Determine the [x, y] coordinate at the center of the cell enclosing the given text.  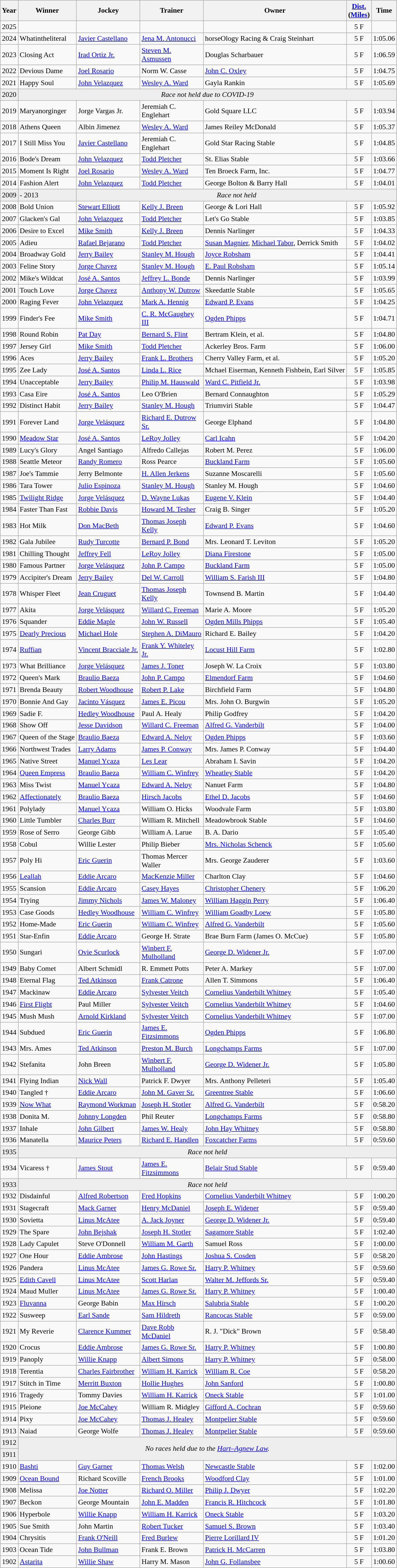
Touch Love [47, 290]
1:00.60 [384, 1562]
John Hastings [171, 1256]
Jean Cruguet [108, 594]
Albin Jimenez [108, 127]
Ward C. Pitfield Jr. [275, 382]
Show Off [47, 725]
John Breen [108, 1065]
1969 [9, 714]
1:03.66 [384, 159]
1910 [9, 1467]
William S. Farish III [275, 578]
1931 [9, 1208]
Ovie Scurlock [108, 952]
1:00.00 [384, 1244]
Joe's Tammie [47, 474]
Henry McDaniel [171, 1208]
1906 [9, 1514]
Sue Smith [47, 1526]
Robert Woodhouse [108, 690]
Patrick F. Dwyer [171, 1081]
1:03.99 [384, 279]
Preston M. Burch [171, 1049]
2016 [9, 159]
1944 [9, 1032]
Clarence Kummer [108, 1331]
1951 [9, 936]
1992 [9, 406]
D. Wayne Lukas [171, 498]
1:04.47 [384, 406]
1973 [9, 666]
Gayla Rankin [275, 83]
Jacinto Vásquez [108, 702]
1953 [9, 912]
John Hay Whitney [275, 1128]
Casey Hayes [171, 889]
0:59.00 [384, 1316]
John M. Gaver Sr. [171, 1093]
Famous Partner [47, 566]
Pierre Lorillard IV [275, 1538]
Francis R. Hitchcock [275, 1503]
Woodvale Farm [275, 809]
Miss Twist [47, 785]
Joseph W. La Croix [275, 666]
Anthony W. Dutrow [171, 290]
John C. Oxley [275, 71]
Del W. Carroll [171, 578]
1945 [9, 1016]
1:05.06 [384, 39]
John Bejshak [108, 1232]
1:04.71 [384, 319]
Larry Adams [108, 749]
John Gilbert [108, 1128]
Rudy Turcotte [108, 542]
1980 [9, 566]
Pat Day [108, 335]
Round Robin [47, 335]
John G. Follansbee [275, 1562]
Birchfield Farm [275, 690]
1:06.20 [384, 889]
1:06.59 [384, 55]
Bashti [47, 1467]
Baby Comet [47, 969]
Accipiter's Dream [47, 578]
1981 [9, 554]
James J. Toner [171, 666]
Philip Godfrey [275, 714]
Hot Milk [47, 526]
Susweep [47, 1316]
Philip M. Hauswald [171, 382]
Jorge Vargas Jr. [108, 111]
1927 [9, 1256]
Albert Simons [171, 1360]
Now What [47, 1105]
1982 [9, 542]
Scansion [47, 889]
Ocean Bound [47, 1478]
1948 [9, 981]
Foxcatcher Farms [275, 1140]
One Hour [47, 1256]
Astarita [47, 1562]
Howard M. Tesher [171, 510]
Robert M. Perez [275, 450]
2014 [9, 183]
1:00.40 [384, 1291]
R. J. "Dick" Brown [275, 1331]
1961 [9, 809]
1909 [9, 1478]
What Brilliance [47, 666]
Brenda Beauty [47, 690]
Scott Harlan [171, 1280]
1925 [9, 1280]
1929 [9, 1232]
Locust Hill Farm [275, 650]
2009 [9, 195]
1998 [9, 335]
Desire to Excel [47, 231]
Randy Romero [108, 462]
Richard O. Miller [171, 1491]
Frank O'Neill [108, 1538]
2025 [9, 27]
1950 [9, 952]
1936 [9, 1140]
1932 [9, 1196]
1965 [9, 761]
Ten Broeck Farm, Inc. [275, 171]
Skeedattle Stable [275, 290]
1916 [9, 1395]
0:58.00 [384, 1360]
William Goadby Loew [275, 912]
Guy Garner [108, 1467]
Stephen A. DiMauro [171, 634]
Mrs. Leonard T. Leviton [275, 542]
Mackinaw [47, 993]
James W. Maloney [171, 901]
1914 [9, 1419]
1934 [9, 1168]
Happy Soul [47, 83]
Joe Notter [108, 1491]
Mrs. Ames [47, 1049]
Polylady [47, 809]
1:03.94 [384, 111]
1:05.37 [384, 127]
1955 [9, 889]
Mack Garner [108, 1208]
Alfred Robertson [108, 1196]
Pleione [47, 1407]
1918 [9, 1372]
Gifford A. Cochran [275, 1407]
Townsend B. Martin [275, 594]
2023 [9, 55]
Steven M. Asmussen [171, 55]
1947 [9, 993]
Star-Enfin [47, 936]
Walter M. Jeffords Sr. [275, 1280]
Douglas Scharbauer [275, 55]
1:05.92 [384, 207]
Mark A. Hennig [171, 302]
1926 [9, 1268]
Tragedy [47, 1395]
Frank L. Brothers [171, 358]
Broadway Gold [47, 254]
Pandera [47, 1268]
1:01.80 [384, 1503]
2022 [9, 71]
William Haggin Perry [275, 901]
Hyperbole [47, 1514]
Eddie Maple [108, 622]
2017 [9, 143]
1:02.40 [384, 1232]
Harry M. Mason [171, 1562]
1994 [9, 382]
0:58.40 [384, 1331]
Casa Eire [47, 394]
Nanuet Farm [275, 785]
1917 [9, 1383]
Dist. (Miles) [359, 11]
1915 [9, 1407]
1940 [9, 1093]
George Elphand [275, 422]
1984 [9, 510]
No races held due to the Hart–Agnew Law. [208, 1449]
1:04.85 [384, 143]
Cobul [47, 845]
2021 [9, 83]
1999 [9, 319]
Rose of Serro [47, 833]
Mike's Wildcat [47, 279]
Craig B. Singer [275, 510]
2002 [9, 279]
1976 [9, 622]
Les Lear [171, 761]
Mrs. John O. Burgwin [275, 702]
Seattle Meteor [47, 462]
1:02.20 [384, 1491]
1977 [9, 610]
1986 [9, 486]
Robbie Davis [108, 510]
R. Emmett Potts [171, 969]
1967 [9, 737]
H. Allen Jerkens [171, 474]
Julio Espinoza [108, 486]
1988 [9, 462]
1:03.98 [384, 382]
Joseph E. Widener [275, 1208]
Bernard Connaughton [275, 394]
Devious Dame [47, 71]
Alfredo Callejas [171, 450]
Mush Mush [47, 1016]
Ruffian [47, 650]
William R. Mitchell [171, 821]
1923 [9, 1303]
George Gibb [108, 833]
Time [384, 11]
Poly Hi [47, 860]
1952 [9, 924]
Phil Reuter [171, 1116]
1:02.00 [384, 1467]
1942 [9, 1065]
William R. Coe [275, 1372]
French Brooks [171, 1478]
I Still Miss You [47, 143]
Willie Lester [108, 845]
George H. Strate [171, 936]
1958 [9, 845]
Pixy [47, 1419]
1933 [9, 1185]
Jimmy Nichols [108, 901]
Gala Jubilee [47, 542]
Donita M. [47, 1116]
Disdainful [47, 1196]
1921 [9, 1331]
Subdued [47, 1032]
Charles Burr [108, 821]
1989 [9, 450]
Sagamore Stable [275, 1232]
Year [9, 11]
1:06.60 [384, 1093]
The Spare [47, 1232]
1937 [9, 1128]
Tangled † [47, 1093]
Cherry Valley Farm, et al. [275, 358]
Norm W. Casse [171, 71]
John W. Russell [171, 622]
1928 [9, 1244]
John E. Madden [171, 1503]
Thomas Welsh [171, 1467]
Patrick H. McCarren [275, 1550]
Whatintheliteral [47, 39]
Eternal Flag [47, 981]
MacKenzie Miller [171, 877]
Irad Ortiz Jr. [108, 55]
1:04.00 [384, 725]
Maurice Peters [108, 1140]
Ocean Tide [47, 1550]
Queen Empress [47, 773]
James E. Picou [171, 702]
Maryanorginger [47, 111]
1974 [9, 650]
1956 [9, 877]
Tara Tower [47, 486]
Don MacBeth [108, 526]
Jena M. Antonucci [171, 39]
2015 [9, 171]
1:04.33 [384, 231]
Crocus [47, 1348]
1:04.75 [384, 71]
Whisper Fleet [47, 594]
Bode's Dream [47, 159]
Queen's Mark [47, 678]
Gold Star Racing Stable [275, 143]
Triumviri Stable [275, 406]
Chilling Thought [47, 554]
Chrysitis [47, 1538]
1954 [9, 901]
Akita [47, 610]
Race not held due to COVID-19 [208, 95]
Sam Hildreth [171, 1316]
William M. Garth [171, 1244]
1:06.80 [384, 1032]
1962 [9, 797]
2005 [9, 243]
Winner [47, 11]
Mrs. Nicholas Schenck [275, 845]
Native Street [47, 761]
E. Paul Robsham [275, 267]
Jersey Girl [47, 346]
1930 [9, 1220]
2007 [9, 219]
1993 [9, 394]
Jockey [108, 11]
1:05.69 [384, 83]
1995 [9, 370]
Bonnie And Gay [47, 702]
horseOlogy Racing & Craig Steinhart [275, 39]
Thomas Mercer Waller [171, 860]
A. Jack Joyner [171, 1220]
Panoply [47, 1360]
Faster Than Fast [47, 510]
St. Elias Stable [275, 159]
Samuel Ross [275, 1244]
2008 [9, 207]
1:01.20 [384, 1538]
1922 [9, 1316]
Squander [47, 622]
1963 [9, 785]
Jeffrey L. Bonde [171, 279]
Vicaress † [47, 1168]
Aces [47, 358]
Eugene V. Klein [275, 498]
Athens Queen [47, 127]
Bernard S. Flint [171, 335]
Dave Robb McDaniel [171, 1331]
Ross Pearce [171, 462]
Stewart Elliott [108, 207]
1907 [9, 1503]
Samuel S. Brown [275, 1526]
1959 [9, 833]
Richard Scoville [108, 1478]
1920 [9, 1348]
1949 [9, 969]
Meadowbrook Stable [275, 821]
Fred Burlew [171, 1538]
Finder's Fee [47, 319]
Allen T. Simmons [275, 981]
Brae Burn Farm (James O. McCue) [275, 936]
1990 [9, 438]
Greentree Stable [275, 1093]
1:03.20 [384, 1514]
Mrs. Anthony Pelleteri [275, 1081]
Willie Shaw [108, 1562]
Northwest Trades [47, 749]
1968 [9, 725]
Max Hirsch [171, 1303]
Sovietta [47, 1220]
Forever Land [47, 422]
Leo O'Brien [171, 394]
Moment Is Right [47, 171]
William R. Midgley [171, 1407]
1912 [9, 1443]
1919 [9, 1360]
- 2013 [47, 195]
Home-Made [47, 924]
George & Lori Hall [275, 207]
William O. Hicks [171, 809]
2001 [9, 290]
1971 [9, 690]
1:03.40 [384, 1526]
Case Goods [47, 912]
1903 [9, 1550]
2019 [9, 111]
Melissa [47, 1491]
Stagecraft [47, 1208]
John Bullman [108, 1550]
C. R. McGaughey III [171, 319]
Hirsch Jacobs [171, 797]
Stitch in Time [47, 1383]
Trying [47, 901]
1911 [9, 1455]
Richard E. Dutrow Sr. [171, 422]
1970 [9, 702]
Inhale [47, 1128]
1946 [9, 1004]
Carl Icahn [275, 438]
2024 [9, 39]
John Sanford [275, 1383]
Charlton Clay [275, 877]
1:04.25 [384, 302]
1941 [9, 1081]
Ethel D. Jacobs [275, 797]
William A. Larue [171, 833]
Arnold Kirkland [108, 1016]
Angel Santiago [108, 450]
Jerry Belmonte [108, 474]
1:04.77 [384, 171]
Bold Union [47, 207]
1:05.29 [384, 394]
Terentia [47, 1372]
Leallah [47, 877]
Suzanne Moscarelli [275, 474]
Susan Magnier, Michael Tabor, Derrick Smith [275, 243]
Paul A. Healy [171, 714]
Marie A. Moore [275, 610]
1964 [9, 773]
Diana Firestone [275, 554]
1972 [9, 678]
1:04.41 [384, 254]
Frank Y. Whiteley Jr. [171, 650]
Belair Stud Stable [275, 1168]
1996 [9, 358]
Trainer [171, 11]
Frank Catrone [171, 981]
Lucy's Glory [47, 450]
1:05.85 [384, 370]
B. A. Dario [275, 833]
First Flight [47, 1004]
Raymond Workman [108, 1105]
Queen of the Stage [47, 737]
Owner [275, 11]
Tommy Davies [108, 1395]
Affectionately [47, 797]
Twilight Ridge [47, 498]
James Stout [108, 1168]
1:05.65 [384, 290]
Naiad [47, 1431]
Mrs. George Zauderer [275, 860]
Earl Sande [108, 1316]
1935 [9, 1152]
Newcastle Stable [275, 1467]
James Reiley McDonald [275, 127]
1943 [9, 1049]
Abraham I. Savin [275, 761]
1:04.02 [384, 243]
John Martin [108, 1526]
Richard E. Bailey [275, 634]
Beckon [47, 1503]
James W. Healy [171, 1128]
Ogden Mills Phipps [275, 622]
1938 [9, 1116]
1975 [9, 634]
2003 [9, 267]
Philip Bieber [171, 845]
Edith Cavell [47, 1280]
Lady Capulet [47, 1244]
Maud Muller [47, 1291]
Glacken's Gal [47, 219]
Charles Fairbrother [108, 1372]
1:04.01 [384, 183]
George Mountain [108, 1503]
2006 [9, 231]
Fred Hopkins [171, 1196]
1978 [9, 594]
Sungari [47, 952]
Bernard P. Bond [171, 542]
Salubria Stable [275, 1303]
1991 [9, 422]
Stefanita [47, 1065]
Merritt Buxton [108, 1383]
1997 [9, 346]
1913 [9, 1431]
George Babin [108, 1303]
2020 [9, 95]
Unacceptable [47, 382]
George Wolfe [108, 1431]
Paul Miller [108, 1004]
Fluvanna [47, 1303]
James P. Conway [171, 749]
Rafael Bejarano [108, 243]
Joyce Robsham [275, 254]
Gold Square LLC [275, 111]
Jeffrey Fell [108, 554]
Peter A. Markey [275, 969]
Raging Fever [47, 302]
Manatella [47, 1140]
Steve O'Donnell [108, 1244]
Vincent Bracciale Jr. [108, 650]
Rancocas Stable [275, 1316]
1987 [9, 474]
Robert Tucker [171, 1526]
1985 [9, 498]
1902 [9, 1562]
Robert P. Lake [171, 690]
Albert Schmidl [108, 969]
1983 [9, 526]
1960 [9, 821]
Ackerley Bros. Farm [275, 346]
2004 [9, 254]
1979 [9, 578]
Mrs. James P. Conway [275, 749]
Fashion Alert [47, 183]
2000 [9, 302]
1966 [9, 749]
Richard E. Handlen [171, 1140]
Let's Go Stable [275, 219]
Sadie F. [47, 714]
1939 [9, 1105]
1:05.14 [384, 267]
Dearly Precious [47, 634]
2018 [9, 127]
Flying Indian [47, 1081]
1924 [9, 1291]
Feline Story [47, 267]
Christopher Chenery [275, 889]
Michael Hole [108, 634]
George Bolton & Barry Hall [275, 183]
1908 [9, 1491]
Woodford Clay [275, 1478]
Johnny Longden [108, 1116]
1:02.80 [384, 650]
Hollie Hughes [171, 1383]
1957 [9, 860]
Elmendorf Farm [275, 678]
Distinct Habit [47, 406]
Little Tumbler [47, 821]
Mchael Eiserman, Kenneth Fishbein, Earl Silver [275, 370]
Closing Act [47, 55]
Nick Wall [108, 1081]
Wheatley Stable [275, 773]
Adieu [47, 243]
My Reverie [47, 1331]
Jesse Davidson [108, 725]
1:03.85 [384, 219]
Bertram Klein, et al. [275, 335]
Linda L. Rice [171, 370]
Joshua S. Cosden [275, 1256]
1904 [9, 1538]
Philip J. Dwyer [275, 1491]
1905 [9, 1526]
Frank E. Brown [171, 1550]
Meadow Star [47, 438]
Zee Lady [47, 370]
